Find where the given text appears and provide that cell's center as (X, Y) coordinate. 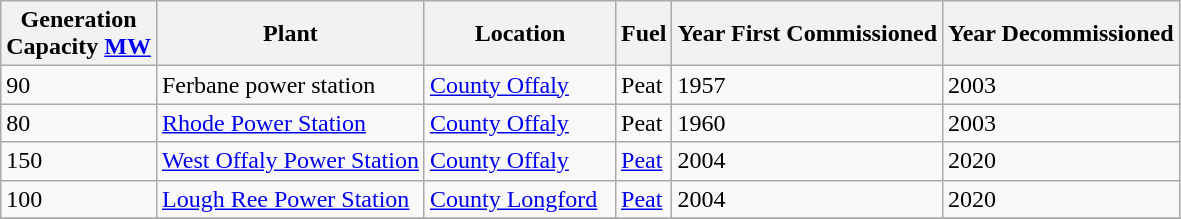
Year Decommissioned (1062, 34)
100 (79, 199)
1960 (808, 123)
Ferbane power station (290, 85)
County Longford (520, 199)
150 (79, 161)
1957 (808, 85)
Plant (290, 34)
Fuel (644, 34)
Rhode Power Station (290, 123)
GenerationCapacity MW (79, 34)
West Offaly Power Station (290, 161)
Location (520, 34)
Year First Commissioned (808, 34)
Lough Ree Power Station (290, 199)
90 (79, 85)
80 (79, 123)
